Search for the cell housing the specified text and yield its (x, y) center coordinate. 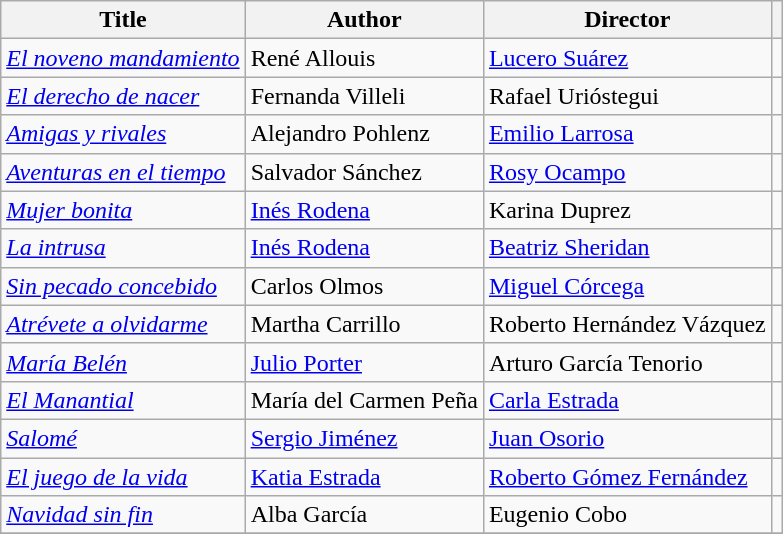
Amigas y rivales (123, 134)
Title (123, 20)
Rosy Ocampo (627, 172)
Sergio Jiménez (364, 438)
Sin pecado concebido (123, 286)
Navidad sin fin (123, 515)
Eugenio Cobo (627, 515)
Emilio Larrosa (627, 134)
Aventuras en el tiempo (123, 172)
Salvador Sánchez (364, 172)
Karina Duprez (627, 210)
Roberto Gómez Fernández (627, 477)
Director (627, 20)
Fernanda Villeli (364, 96)
El Manantial (123, 400)
Atrévete a olvidarme (123, 324)
Salomé (123, 438)
El juego de la vida (123, 477)
Miguel Córcega (627, 286)
Juan Osorio (627, 438)
Alba García (364, 515)
Rafael Urióstegui (627, 96)
Author (364, 20)
El derecho de nacer (123, 96)
Beatriz Sheridan (627, 248)
El noveno mandamiento (123, 58)
Martha Carrillo (364, 324)
Mujer bonita (123, 210)
Carla Estrada (627, 400)
María Belén (123, 362)
María del Carmen Peña (364, 400)
Lucero Suárez (627, 58)
Julio Porter (364, 362)
René Allouis (364, 58)
Carlos Olmos (364, 286)
Arturo García Tenorio (627, 362)
Alejandro Pohlenz (364, 134)
La intrusa (123, 248)
Roberto Hernández Vázquez (627, 324)
Katia Estrada (364, 477)
